Capture the cell that displays the provided text and extract its (x, y) central coordinate. 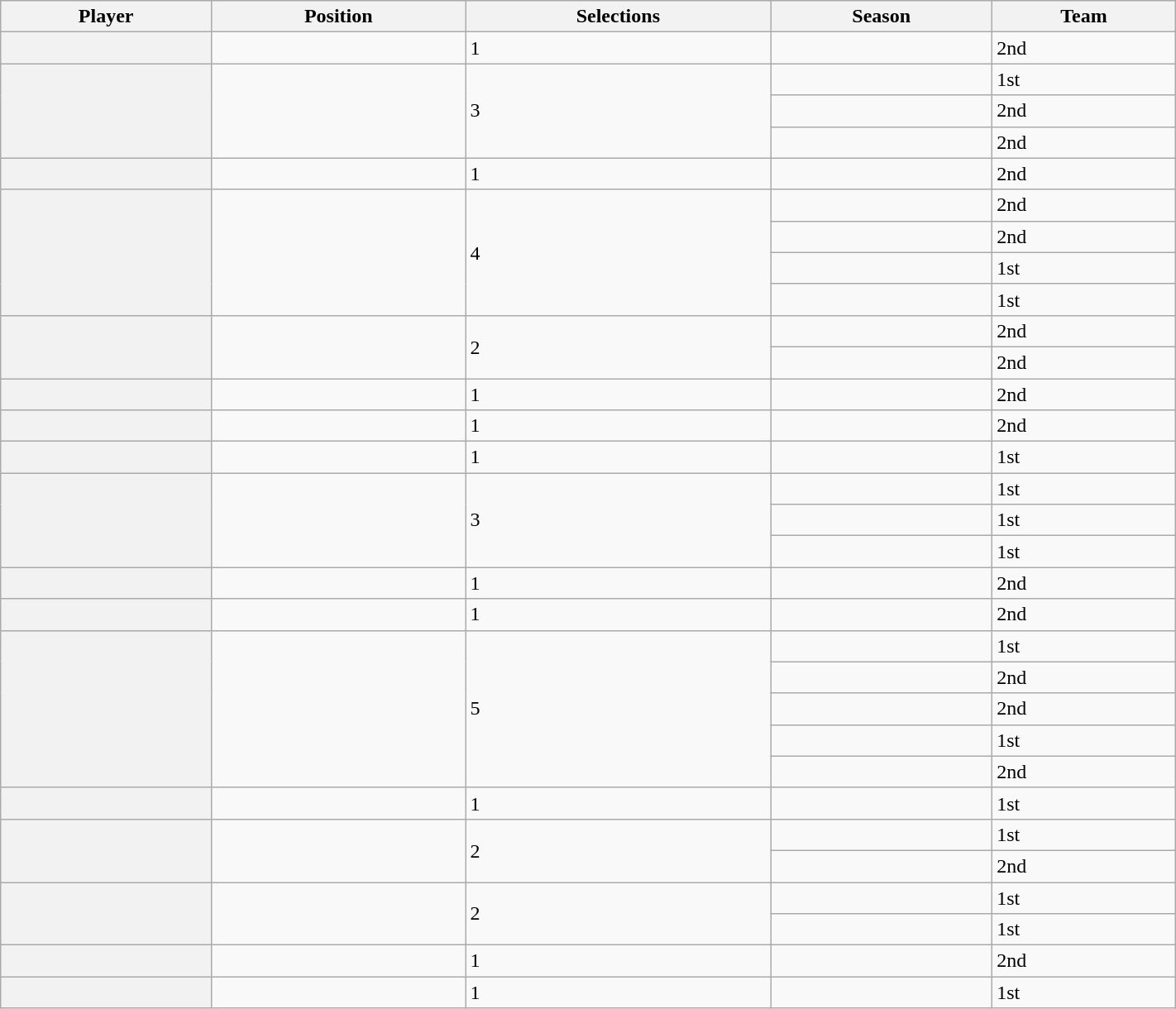
Position (339, 17)
Team (1084, 17)
Selections (619, 17)
5 (619, 709)
4 (619, 252)
Player (106, 17)
Season (882, 17)
